Capture the cell that displays the provided text and extract its (X, Y) central coordinate. 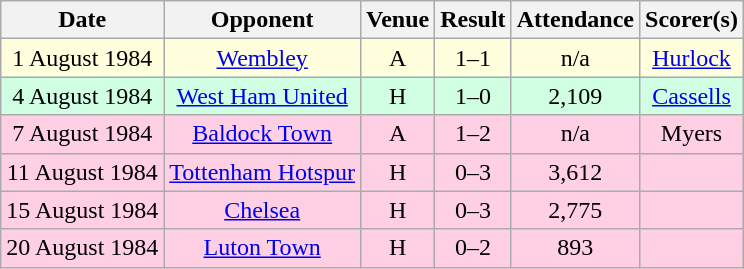
15 August 1984 (82, 210)
Wembley (262, 58)
Luton Town (262, 248)
1–0 (473, 96)
2,775 (575, 210)
Date (82, 20)
1 August 1984 (82, 58)
2,109 (575, 96)
20 August 1984 (82, 248)
Venue (398, 20)
West Ham United (262, 96)
Scorer(s) (692, 20)
Myers (692, 134)
1–2 (473, 134)
Chelsea (262, 210)
Baldock Town (262, 134)
Attendance (575, 20)
Tottenham Hotspur (262, 172)
Cassells (692, 96)
1–1 (473, 58)
3,612 (575, 172)
Hurlock (692, 58)
Opponent (262, 20)
4 August 1984 (82, 96)
0–2 (473, 248)
11 August 1984 (82, 172)
7 August 1984 (82, 134)
Result (473, 20)
893 (575, 248)
